Provide the [x, y] coordinate of the cell's center where the given text is located.  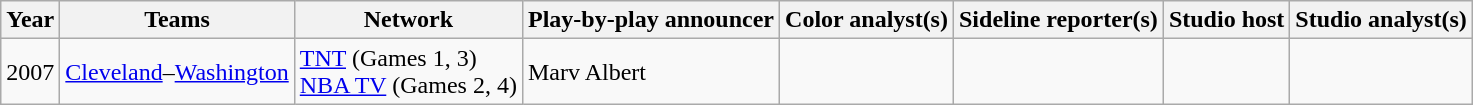
Play-by-play announcer [650, 20]
Cleveland–Washington [177, 72]
Color analyst(s) [867, 20]
TNT (Games 1, 3)NBA TV (Games 2, 4) [408, 72]
Studio analyst(s) [1381, 20]
Marv Albert [650, 72]
Studio host [1226, 20]
Year [30, 20]
Network [408, 20]
Sideline reporter(s) [1058, 20]
2007 [30, 72]
Teams [177, 20]
